Locate the cell with the specified text and output its (X, Y) center coordinate. 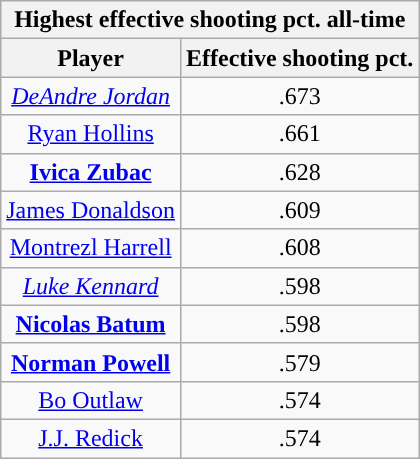
DeAndre Jordan (91, 96)
.608 (299, 248)
Bo Outlaw (91, 400)
Norman Powell (91, 362)
.609 (299, 210)
James Donaldson (91, 210)
.628 (299, 172)
Effective shooting pct. (299, 58)
Nicolas Batum (91, 324)
.579 (299, 362)
Luke Kennard (91, 286)
Ryan Hollins (91, 134)
Highest effective shooting pct. all-time (210, 20)
Player (91, 58)
Ivica Zubac (91, 172)
.661 (299, 134)
.673 (299, 96)
Montrezl Harrell (91, 248)
J.J. Redick (91, 438)
